Pinpoint the cell where the given text exists, returning its (x, y) midpoint coordinate. 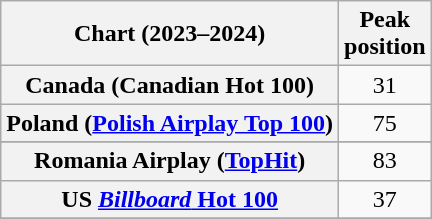
Canada (Canadian Hot 100) (170, 85)
83 (385, 161)
37 (385, 199)
Chart (2023–2024) (170, 34)
US Billboard Hot 100 (170, 199)
75 (385, 123)
Peakposition (385, 34)
Romania Airplay (TopHit) (170, 161)
31 (385, 85)
Poland (Polish Airplay Top 100) (170, 123)
